Pinpoint the cell where the given text exists, returning its (x, y) midpoint coordinate. 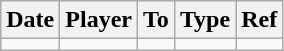
Ref (260, 20)
Player (99, 20)
Type (204, 20)
To (156, 20)
Date (30, 20)
